Search for the cell housing the specified text and yield its [X, Y] center coordinate. 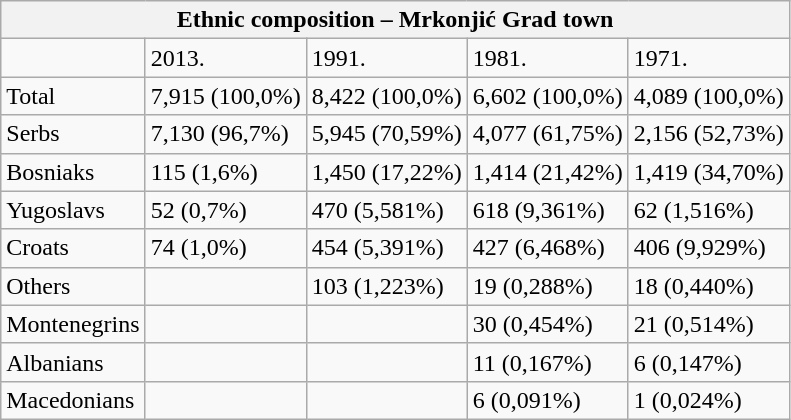
1 (0,024%) [708, 400]
1,450 (17,22%) [386, 172]
2,156 (52,73%) [708, 134]
427 (6,468%) [548, 248]
454 (5,391%) [386, 248]
4,077 (61,75%) [548, 134]
1981. [548, 58]
30 (0,454%) [548, 324]
Albanians [73, 362]
6 (0,091%) [548, 400]
5,945 (70,59%) [386, 134]
7,130 (96,7%) [226, 134]
115 (1,6%) [226, 172]
618 (9,361%) [548, 210]
Macedonians [73, 400]
4,089 (100,0%) [708, 96]
103 (1,223%) [386, 286]
Croats [73, 248]
21 (0,514%) [708, 324]
6 (0,147%) [708, 362]
74 (1,0%) [226, 248]
1,419 (34,70%) [708, 172]
406 (9,929%) [708, 248]
Yugoslavs [73, 210]
Serbs [73, 134]
62 (1,516%) [708, 210]
470 (5,581%) [386, 210]
7,915 (100,0%) [226, 96]
18 (0,440%) [708, 286]
52 (0,7%) [226, 210]
8,422 (100,0%) [386, 96]
Total [73, 96]
19 (0,288%) [548, 286]
1971. [708, 58]
Montenegrins [73, 324]
Bosniaks [73, 172]
2013. [226, 58]
1991. [386, 58]
Others [73, 286]
11 (0,167%) [548, 362]
Ethnic composition – Mrkonjić Grad town [396, 20]
1,414 (21,42%) [548, 172]
6,602 (100,0%) [548, 96]
